Return [x, y] of the center of cell containing provided text 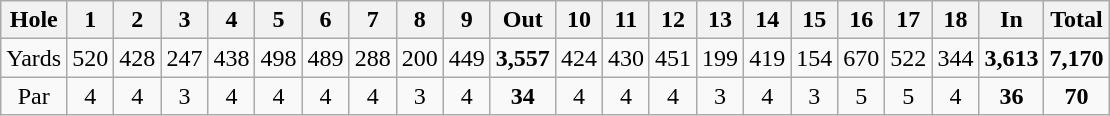
70 [1076, 96]
36 [1012, 96]
424 [578, 58]
419 [768, 58]
7,170 [1076, 58]
670 [862, 58]
428 [138, 58]
449 [466, 58]
Hole [34, 20]
1 [90, 20]
438 [232, 58]
451 [672, 58]
200 [420, 58]
Yards [34, 58]
In [1012, 20]
247 [184, 58]
2 [138, 20]
Out [522, 20]
7 [372, 20]
430 [626, 58]
16 [862, 20]
6 [326, 20]
Total [1076, 20]
520 [90, 58]
498 [278, 58]
8 [420, 20]
489 [326, 58]
13 [720, 20]
17 [908, 20]
522 [908, 58]
18 [956, 20]
154 [814, 58]
Par [34, 96]
11 [626, 20]
12 [672, 20]
3,557 [522, 58]
9 [466, 20]
199 [720, 58]
288 [372, 58]
15 [814, 20]
3,613 [1012, 58]
10 [578, 20]
344 [956, 58]
34 [522, 96]
14 [768, 20]
